Extract the [x, y] coordinate from the center of the cell holding the provided text.  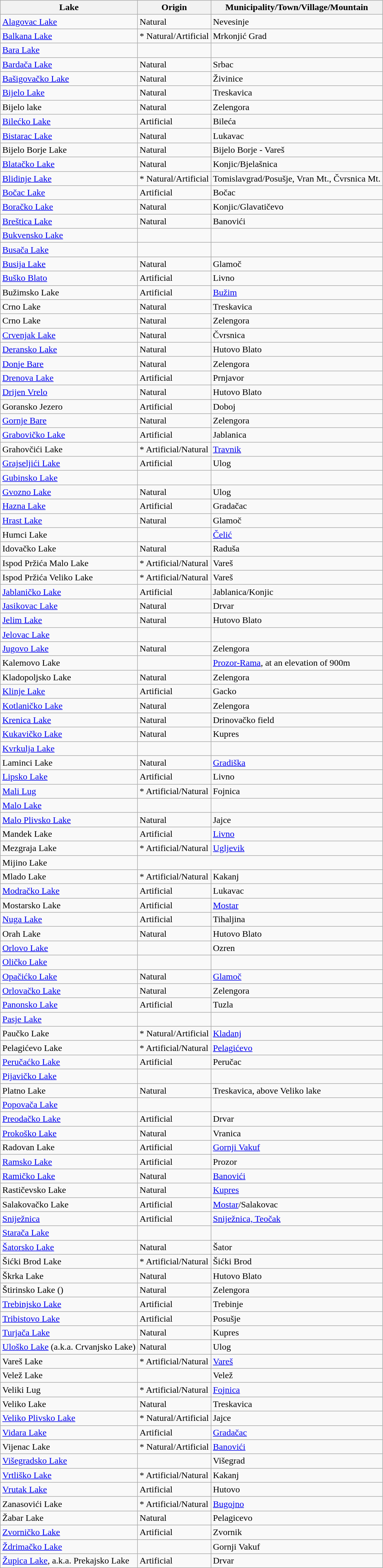
Raduša [297, 549]
Breštica Lake [69, 221]
Bočac Lake [69, 193]
Orlovo Lake [69, 948]
Goransko Jezero [69, 406]
Bijelo Borje Lake [69, 150]
Sniježnica, Teočak [297, 1219]
Orlovačko Lake [69, 991]
Crvenjak Lake [69, 335]
Jablanica/Konjic [297, 592]
Orah Lake [69, 934]
Gacko [297, 692]
Peručac [297, 1062]
Bugojno [297, 1504]
Malo Plivsko Lake [69, 820]
Bilećko Lake [69, 121]
Popovača Lake [69, 1105]
Kladopoljsko Lake [69, 677]
Ozren [297, 948]
Blidinje Lake [69, 179]
Buško Blato [69, 278]
Laminci Lake [69, 763]
Blatačko Lake [69, 164]
Trebinjsko Lake [69, 1304]
Oličko Lake [69, 962]
Grahovčići Lake [69, 449]
Mezgraja Lake [69, 848]
Jugovo Lake [69, 649]
Vijenac Lake [69, 1447]
Šićki Brod Lake [69, 1261]
Tihaljina [297, 920]
Bardača Lake [69, 64]
Gvozno Lake [69, 492]
Zvorničko Lake [69, 1532]
Lipsko Lake [69, 777]
Hutovo [297, 1489]
Kvrkulja Lake [69, 748]
Veliko Plivsko Lake [69, 1418]
Velež Lake [69, 1376]
Rastičevsko Lake [69, 1190]
Origin [174, 7]
Zvornik [297, 1532]
Jelovac Lake [69, 635]
Mandek Lake [69, 834]
Drinovačko field [297, 720]
Starača Lake [69, 1233]
Gornje Bare [69, 421]
Konjic/Glavatičevo [297, 207]
Veliki Lug [69, 1390]
Bijelo Lake [69, 93]
Hrast Lake [69, 520]
Velež [297, 1376]
Bužim [297, 292]
Nevesinje [297, 22]
Drenova Lake [69, 378]
Lake [69, 7]
Vrutak Lake [69, 1489]
Mostarsko Lake [69, 905]
Sniježnica [69, 1219]
Jablanica [297, 435]
Alagovac Lake [69, 22]
Mali Lug [69, 791]
Treskavica, above Veliko lake [297, 1091]
Kotlaničko Lake [69, 706]
Kukavičko Lake [69, 734]
Drijen Vrelo [69, 392]
Travnik [297, 449]
Zanasovići Lake [69, 1504]
Prokoško Lake [69, 1133]
Župica Lake, a.k.a. Prekajsko Lake [69, 1561]
Hazna Lake [69, 506]
Prnjavor [297, 378]
Preodačko Lake [69, 1119]
Mostar [297, 905]
Kalemovo Lake [69, 663]
Salakovačko Lake [69, 1204]
Tribistovo Lake [69, 1318]
Humci Lake [69, 535]
Ispod Pržića Veliko Lake [69, 577]
Mrkonjić Grad [297, 36]
Šator [297, 1247]
Bočac [297, 193]
Prozor-Rama, at an elevation of 900m [297, 663]
Višegrad [297, 1461]
Višegradsko Lake [69, 1461]
Ispod Pržića Malo Lake [69, 563]
Čvrsnica [297, 335]
Ramsko Lake [69, 1162]
Idovačko Lake [69, 549]
Paučko Lake [69, 1033]
Malo Lake [69, 805]
Nuga Lake [69, 920]
Gradiška [297, 763]
Jablaničko Lake [69, 592]
Bašigovačko Lake [69, 79]
Ždrimačko Lake [69, 1547]
Pelagicevo [297, 1518]
Pasje Lake [69, 1019]
Busača Lake [69, 250]
Bužimsko Lake [69, 292]
Bijelo lake [69, 107]
Kladanj [297, 1033]
Ramičko Lake [69, 1176]
Doboj [297, 406]
Boračko Lake [69, 207]
Busija Lake [69, 264]
Pijavičko Lake [69, 1076]
Klinje Lake [69, 692]
Čelić [297, 535]
Šatorsko Lake [69, 1247]
Turjača Lake [69, 1333]
Bukvensko Lake [69, 235]
Pelagićevo [297, 1048]
Škrka Lake [69, 1276]
Bijelo Borje - Vareš [297, 150]
Platno Lake [69, 1091]
Panonsko Lake [69, 1005]
Uloško Lake (a.k.a. Crvanjsko Lake) [69, 1347]
Vranica [297, 1133]
Grabovičko Lake [69, 435]
Trebinje [297, 1304]
Ugljevik [297, 848]
Bileća [297, 121]
Modračko Lake [69, 891]
Štirinsko Lake () [69, 1290]
Deransko Lake [69, 349]
Žabar Lake [69, 1518]
Opačićko Lake [69, 976]
Srbac [297, 64]
Pelagićevo Lake [69, 1048]
Bara Lake [69, 50]
Bistarac Lake [69, 136]
Živinice [297, 79]
Krenica Lake [69, 720]
Vidara Lake [69, 1432]
Posušje [297, 1318]
Radovan Lake [69, 1148]
Vrtliško Lake [69, 1475]
Mostar/Salakovac [297, 1204]
Municipality/Town/Village/Mountain [297, 7]
Grajseljići Lake [69, 464]
Tomislavgrad/Posušje, Vran Mt., Čvrsnica Mt. [297, 179]
Mlado Lake [69, 877]
Mijino Lake [69, 862]
Jasikovac Lake [69, 606]
Balkana Lake [69, 36]
Jelim Lake [69, 620]
Vareš Lake [69, 1361]
Šićki Brod [297, 1261]
Gubinsko Lake [69, 478]
Prozor [297, 1162]
Konjic/Bjelašnica [297, 164]
Peručaćko Lake [69, 1062]
Donje Bare [69, 364]
Tuzla [297, 1005]
Veliko Lake [69, 1404]
